From the cell containing the given text, extract its center point as (X, Y) coordinate. 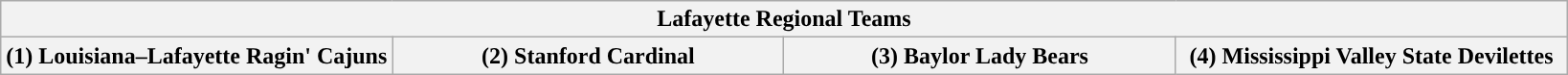
(3) Baylor Lady Bears (980, 56)
(1) Louisiana–Lafayette Ragin' Cajuns (197, 56)
Lafayette Regional Teams (784, 19)
(2) Stanford Cardinal (588, 56)
(4) Mississippi Valley State Devilettes (1371, 56)
